Provide the [X, Y] coordinate of the cell's center where the given text is located.  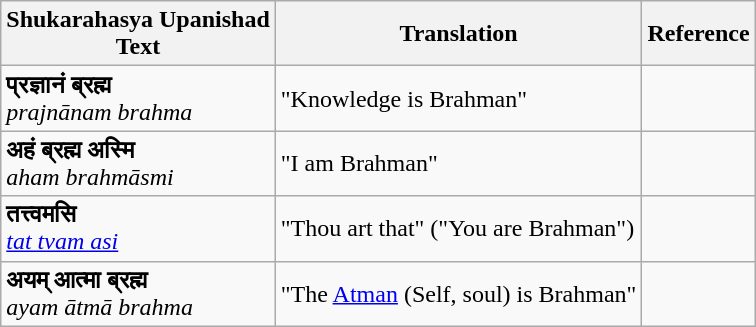
तत्त्वमसिtat tvam asi [138, 228]
"Knowledge is Brahman" [458, 98]
अयम् आत्मा ब्रह्मayam ātmā brahma [138, 294]
Translation [458, 34]
प्रज्ञानं ब्रह्मprajnānam brahma [138, 98]
"Thou art that" ("You are Brahman") [458, 228]
"I am Brahman" [458, 164]
Shukarahasya UpanishadText [138, 34]
अहं ब्रह्म अस्मिaham brahmāsmi [138, 164]
"The Atman (Self, soul) is Brahman" [458, 294]
Reference [698, 34]
